Detect which cell encompasses the target text, then output its (x, y) center coordinate. 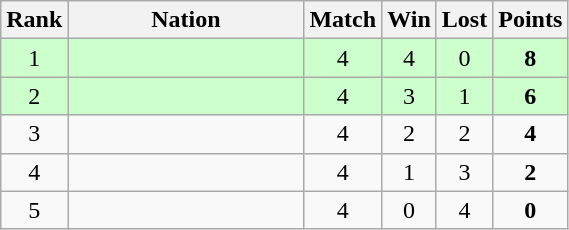
Lost (464, 20)
6 (530, 96)
Win (410, 20)
Match (343, 20)
Points (530, 20)
Rank (34, 20)
5 (34, 210)
Nation (186, 20)
8 (530, 58)
